Return (X, Y) of the center of cell containing provided text 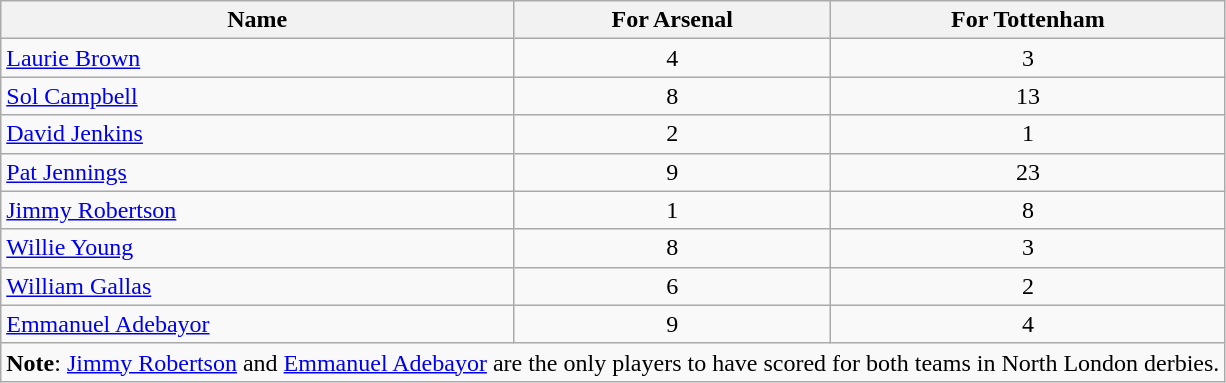
Jimmy Robertson (258, 210)
For Arsenal (672, 20)
For Tottenham (1028, 20)
Pat Jennings (258, 172)
Willie Young (258, 248)
Note: Jimmy Robertson and Emmanuel Adebayor are the only players to have scored for both teams in North London derbies. (613, 362)
23 (1028, 172)
Laurie Brown (258, 58)
David Jenkins (258, 134)
13 (1028, 96)
Sol Campbell (258, 96)
William Gallas (258, 286)
6 (672, 286)
Emmanuel Adebayor (258, 324)
Name (258, 20)
